Output the [x, y] coordinate of the center of the cell containing the given text.  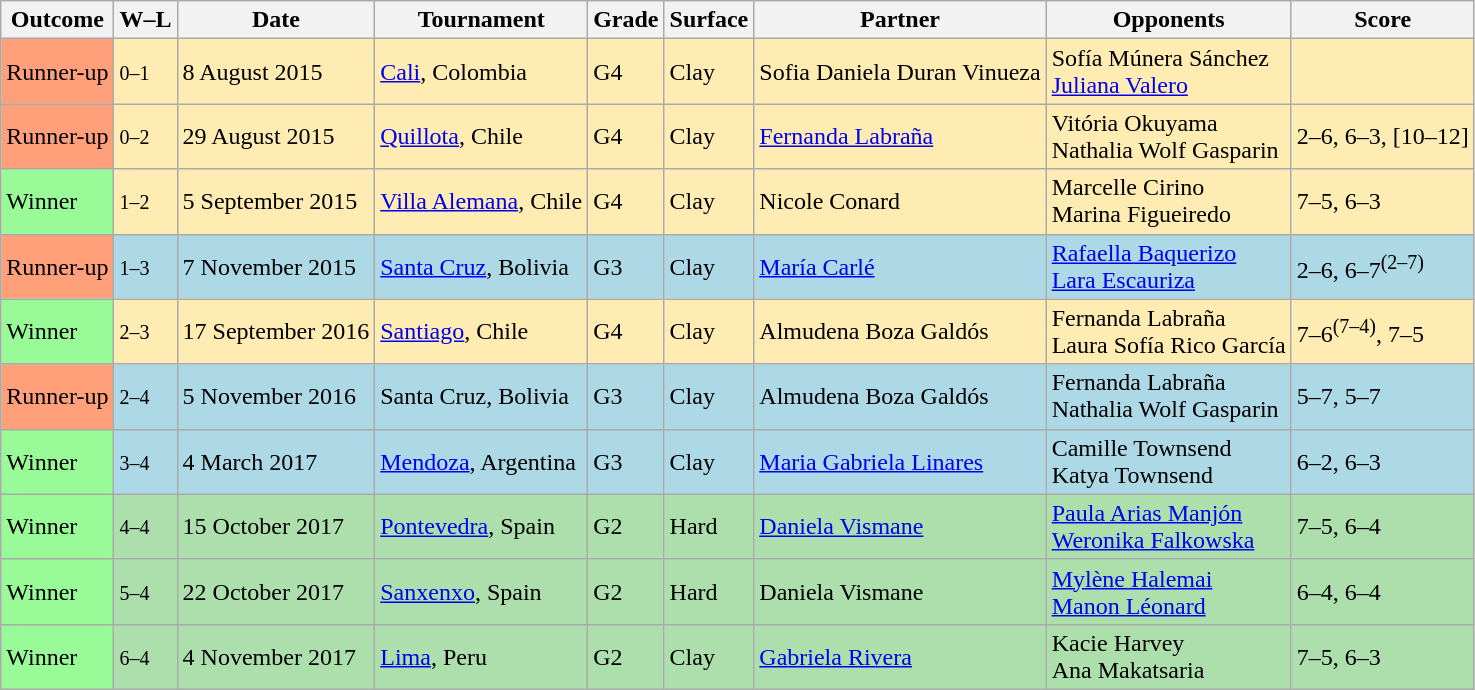
4 March 2017 [276, 462]
Fernanda Labraña Laura Sofía Rico García [1168, 332]
22 October 2017 [276, 592]
15 October 2017 [276, 526]
Sofía Múnera Sánchez Juliana Valero [1168, 72]
1–2 [146, 202]
7–5, 6–4 [1382, 526]
7–6(7–4), 7–5 [1382, 332]
Surface [709, 20]
Opponents [1168, 20]
Sofia Daniela Duran Vinueza [900, 72]
2–6, 6–7(2–7) [1382, 266]
5–4 [146, 592]
6–2, 6–3 [1382, 462]
17 September 2016 [276, 332]
Tournament [482, 20]
Gabriela Rivera [900, 656]
Score [1382, 20]
Date [276, 20]
Mendoza, Argentina [482, 462]
Santiago, Chile [482, 332]
Villa Alemana, Chile [482, 202]
2–3 [146, 332]
Fernanda Labraña [900, 136]
4–4 [146, 526]
Grade [626, 20]
3–4 [146, 462]
Marcelle Cirino Marina Figueiredo [1168, 202]
4 November 2017 [276, 656]
5 September 2015 [276, 202]
Outcome [58, 20]
1–3 [146, 266]
0–2 [146, 136]
Fernanda Labraña Nathalia Wolf Gasparin [1168, 396]
29 August 2015 [276, 136]
Lima, Peru [482, 656]
Nicole Conard [900, 202]
Partner [900, 20]
Camille Townsend Katya Townsend [1168, 462]
Vitória Okuyama Nathalia Wolf Gasparin [1168, 136]
Mylène Halemai Manon Léonard [1168, 592]
5 November 2016 [276, 396]
6–4, 6–4 [1382, 592]
Paula Arias Manjón Weronika Falkowska [1168, 526]
5–7, 5–7 [1382, 396]
Maria Gabriela Linares [900, 462]
Sanxenxo, Spain [482, 592]
Cali, Colombia [482, 72]
2–6, 6–3, [10–12] [1382, 136]
6–4 [146, 656]
8 August 2015 [276, 72]
María Carlé [900, 266]
W–L [146, 20]
Rafaella Baquerizo Lara Escauriza [1168, 266]
7 November 2015 [276, 266]
Quillota, Chile [482, 136]
Pontevedra, Spain [482, 526]
2–4 [146, 396]
Kacie Harvey Ana Makatsaria [1168, 656]
0–1 [146, 72]
